Return the (x, y) coordinate for the center point of the cell that contains the specified text.  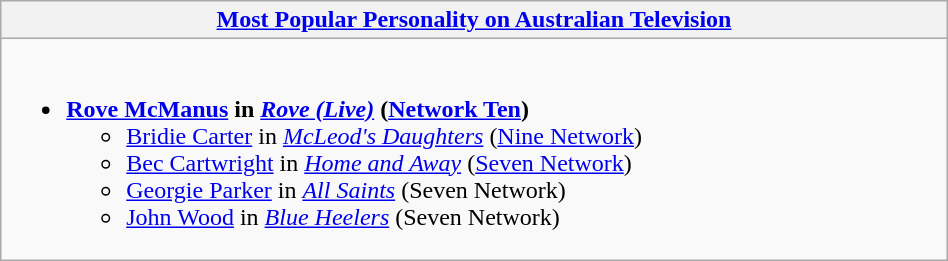
Most Popular Personality on Australian Television (474, 20)
